Return [X, Y] of the center of cell containing provided text 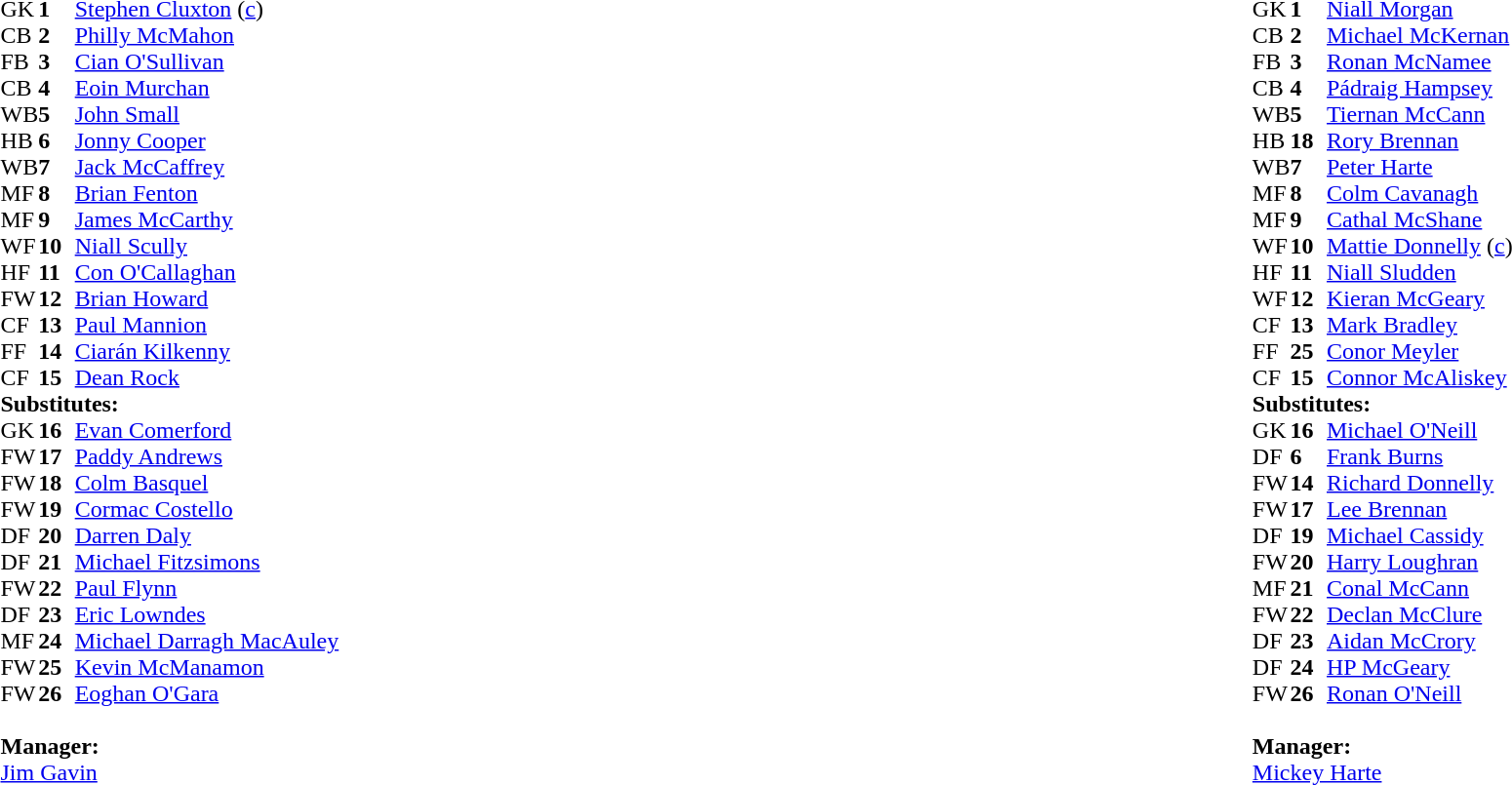
Manager: [170, 732]
Paul Mannion [207, 326]
James McCarthy [207, 220]
Philly McMahon [207, 35]
Paddy Andrews [207, 456]
Brian Fenton [207, 193]
Kevin McManamon [207, 667]
Darren Daly [207, 536]
John Small [207, 115]
Ciarán Kilkenny [207, 351]
Jack McCaffrey [207, 168]
Substitutes: [170, 404]
Jonny Cooper [207, 140]
Jim Gavin [170, 772]
Brian Howard [207, 298]
Paul Flynn [207, 589]
Michael Darragh MacAuley [207, 642]
Michael Fitzsimons [207, 562]
Cian O'Sullivan [207, 62]
Con O'Callaghan [207, 273]
Dean Rock [207, 378]
Evan Comerford [207, 431]
Eoin Murchan [207, 88]
Eric Lowndes [207, 614]
Niall Scully [207, 246]
Cormac Costello [207, 509]
Eoghan O'Gara [207, 694]
Colm Basquel [207, 484]
